Pinpoint the cell where the given text exists, returning its (X, Y) midpoint coordinate. 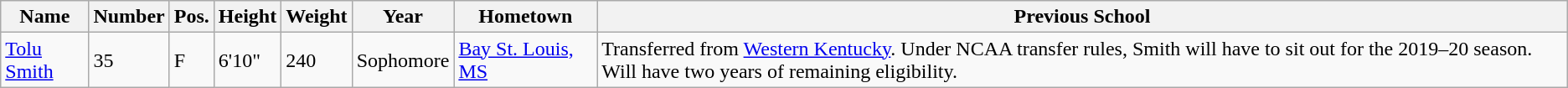
Sophomore (403, 60)
Hometown (526, 17)
6'10" (247, 60)
Weight (317, 17)
240 (317, 60)
Height (247, 17)
F (191, 60)
Tolu Smith (45, 60)
Name (45, 17)
Number (129, 17)
Previous School (1082, 17)
35 (129, 60)
Bay St. Louis, MS (526, 60)
Year (403, 17)
Pos. (191, 17)
